Provide the [x, y] coordinate of the cell's center where the given text is located.  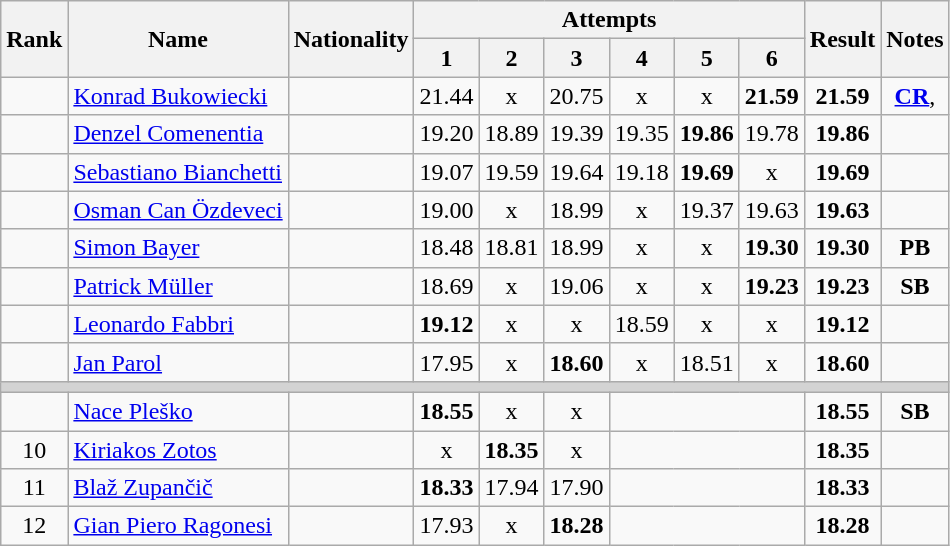
18.69 [446, 286]
CR, [915, 96]
19.64 [576, 172]
Nationality [351, 39]
21.44 [446, 96]
Attempts [609, 20]
19.18 [642, 172]
17.95 [446, 362]
19.37 [706, 210]
Kiriakos Zotos [178, 449]
19.39 [576, 134]
PB [915, 248]
2 [512, 58]
17.90 [576, 488]
19.06 [576, 286]
Notes [915, 39]
4 [642, 58]
3 [576, 58]
19.20 [446, 134]
Name [178, 39]
17.94 [512, 488]
11 [34, 488]
12 [34, 526]
1 [446, 58]
20.75 [576, 96]
Result [842, 39]
17.93 [446, 526]
18.59 [642, 324]
Jan Parol [178, 362]
5 [706, 58]
Osman Can Özdeveci [178, 210]
19.59 [512, 172]
18.51 [706, 362]
6 [772, 58]
Konrad Bukowiecki [178, 96]
Nace Pleško [178, 411]
18.89 [512, 134]
Simon Bayer [178, 248]
19.00 [446, 210]
18.48 [446, 248]
Sebastiano Bianchetti [178, 172]
Rank [34, 39]
18.81 [512, 248]
Blaž Zupančič [178, 488]
Leonardo Fabbri [178, 324]
19.07 [446, 172]
19.78 [772, 134]
10 [34, 449]
Denzel Comenentia [178, 134]
Gian Piero Ragonesi [178, 526]
Patrick Müller [178, 286]
19.35 [642, 134]
